Capture the cell that displays the provided text and extract its [X, Y] central coordinate. 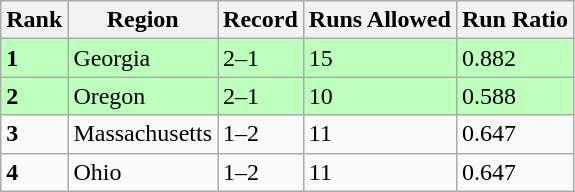
15 [380, 58]
Rank [34, 20]
3 [34, 134]
Georgia [143, 58]
1 [34, 58]
4 [34, 172]
0.882 [514, 58]
Oregon [143, 96]
Ohio [143, 172]
10 [380, 96]
2 [34, 96]
Run Ratio [514, 20]
Massachusetts [143, 134]
0.588 [514, 96]
Region [143, 20]
Runs Allowed [380, 20]
Record [261, 20]
